Find where the given text appears and provide that cell's center as (x, y) coordinate. 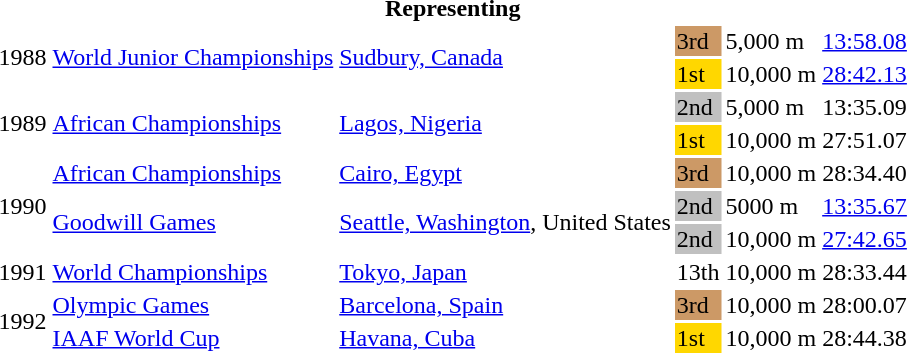
Goodwill Games (193, 222)
Lagos, Nigeria (506, 124)
World Junior Championships (193, 58)
Cairo, Egypt (506, 173)
Seattle, Washington, United States (506, 222)
13th (698, 272)
Tokyo, Japan (506, 272)
Sudbury, Canada (506, 58)
IAAF World Cup (193, 338)
Havana, Cuba (506, 338)
Barcelona, Spain (506, 305)
Olympic Games (193, 305)
World Championships (193, 272)
5000 m (771, 206)
